Return the (X, Y) coordinate for the center point of the cell that contains the specified text.  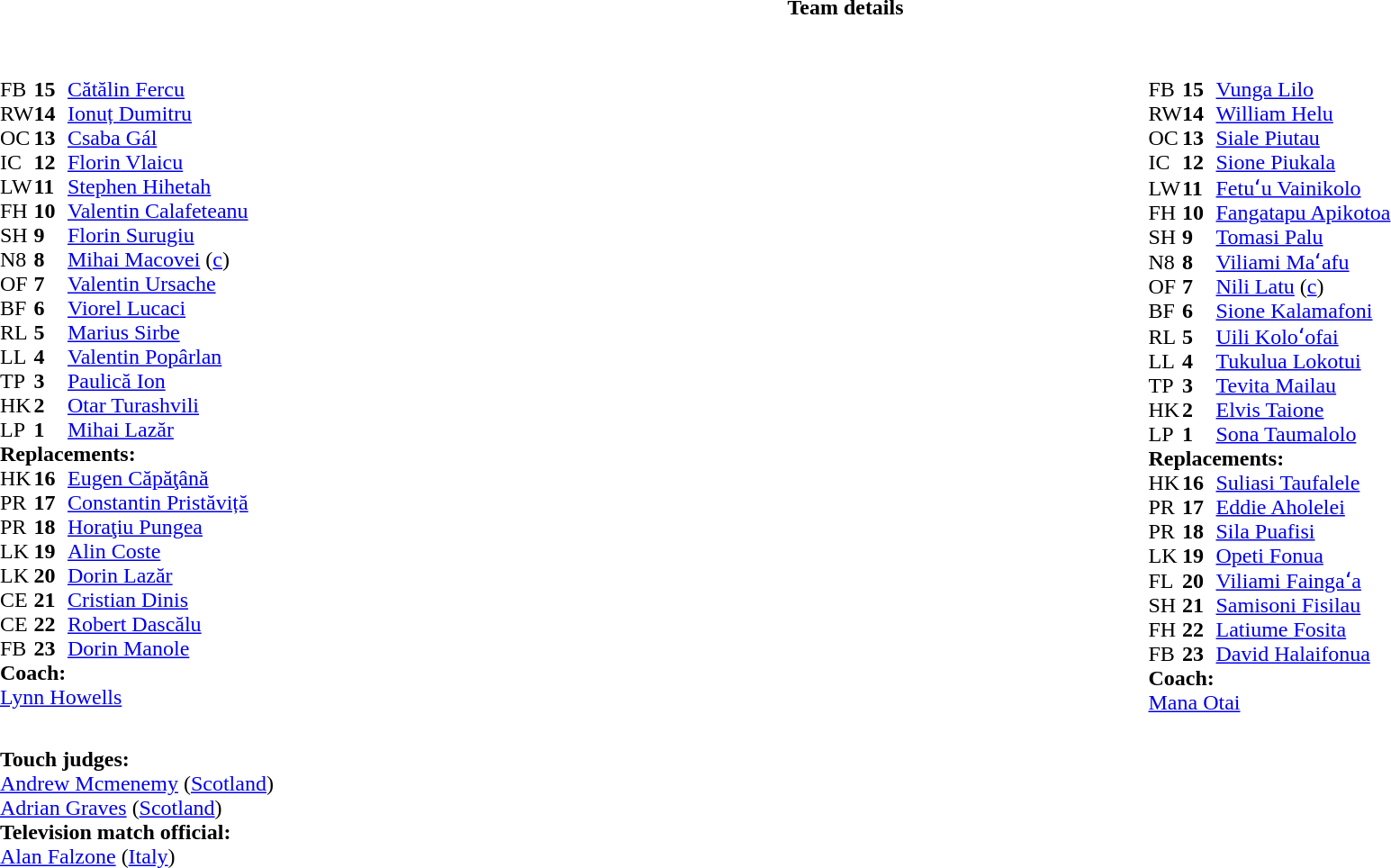
Tukulua Lokotui (1304, 362)
Uili Koloʻofai (1304, 336)
Cătălin Fercu (158, 90)
Elvis Taione (1304, 411)
Florin Vlaicu (158, 162)
Viliami Maʻafu (1304, 261)
Latiume Fosita (1304, 630)
Fetuʻu Vainikolo (1304, 187)
Constantin Pristăviță (158, 502)
Opeti Fonua (1304, 556)
Mana Otai (1269, 702)
Csaba Gál (158, 139)
Valentin Popârlan (158, 357)
Robert Dascălu (158, 625)
Cristian Dinis (158, 600)
Mihai Lazăr (158, 430)
Samisoni Fisilau (1304, 605)
Tevita Mailau (1304, 385)
Lynn Howells (124, 697)
Tomasi Palu (1304, 238)
Sione Piukala (1304, 162)
Dorin Manole (158, 648)
Eddie Aholelei (1304, 508)
Viorel Lucaci (158, 308)
Alin Coste (158, 551)
Stephen Hihetah (158, 187)
Nili Latu (c) (1304, 286)
Dorin Lazăr (158, 576)
Horaţiu Pungea (158, 528)
David Halaifonua (1304, 654)
FL (1166, 580)
Valentin Calafeteanu (158, 211)
Sione Kalamafoni (1304, 312)
Eugen Căpăţână (158, 479)
Vunga Lilo (1304, 90)
Viliami Faingaʻa (1304, 580)
Paulică Ion (158, 382)
Marius Sirbe (158, 333)
Ionuț Dumitru (158, 113)
Valentin Ursache (158, 285)
Otar Turashvili (158, 405)
William Helu (1304, 113)
Fangatapu Apikotoa (1304, 212)
Sona Taumalolo (1304, 434)
Florin Surugiu (158, 236)
Suliasi Taufalele (1304, 483)
Sila Puafisi (1304, 531)
Siale Piutau (1304, 139)
Mihai Macovei (c) (158, 259)
